Return the (x, y) coordinate for the center point of the cell that contains the specified text.  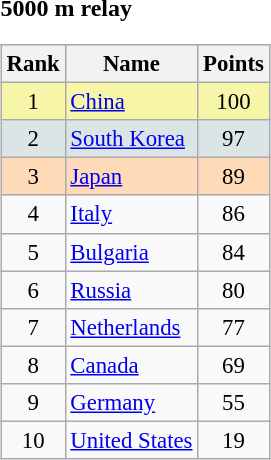
China (132, 102)
100 (234, 102)
3 (33, 177)
7 (33, 327)
8 (33, 365)
84 (234, 252)
69 (234, 365)
Netherlands (132, 327)
Japan (132, 177)
19 (234, 440)
1 (33, 102)
5 (33, 252)
Points (234, 64)
Bulgaria (132, 252)
Canada (132, 365)
South Korea (132, 139)
6 (33, 290)
97 (234, 139)
2 (33, 139)
86 (234, 214)
Rank (33, 64)
Germany (132, 402)
Russia (132, 290)
4 (33, 214)
80 (234, 290)
89 (234, 177)
United States (132, 440)
9 (33, 402)
Italy (132, 214)
77 (234, 327)
Name (132, 64)
55 (234, 402)
10 (33, 440)
